Capture the cell that displays the provided text and extract its [x, y] central coordinate. 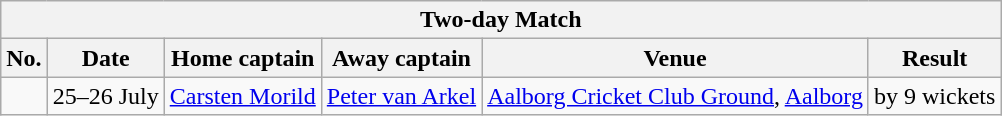
by 9 wickets [934, 96]
Away captain [401, 58]
Aalborg Cricket Club Ground, Aalborg [676, 96]
Carsten Morild [242, 96]
Peter van Arkel [401, 96]
Date [106, 58]
No. [24, 58]
Venue [676, 58]
25–26 July [106, 96]
Home captain [242, 58]
Result [934, 58]
Two-day Match [501, 20]
